Return the (x, y) coordinate for the center point of the cell that contains the specified text.  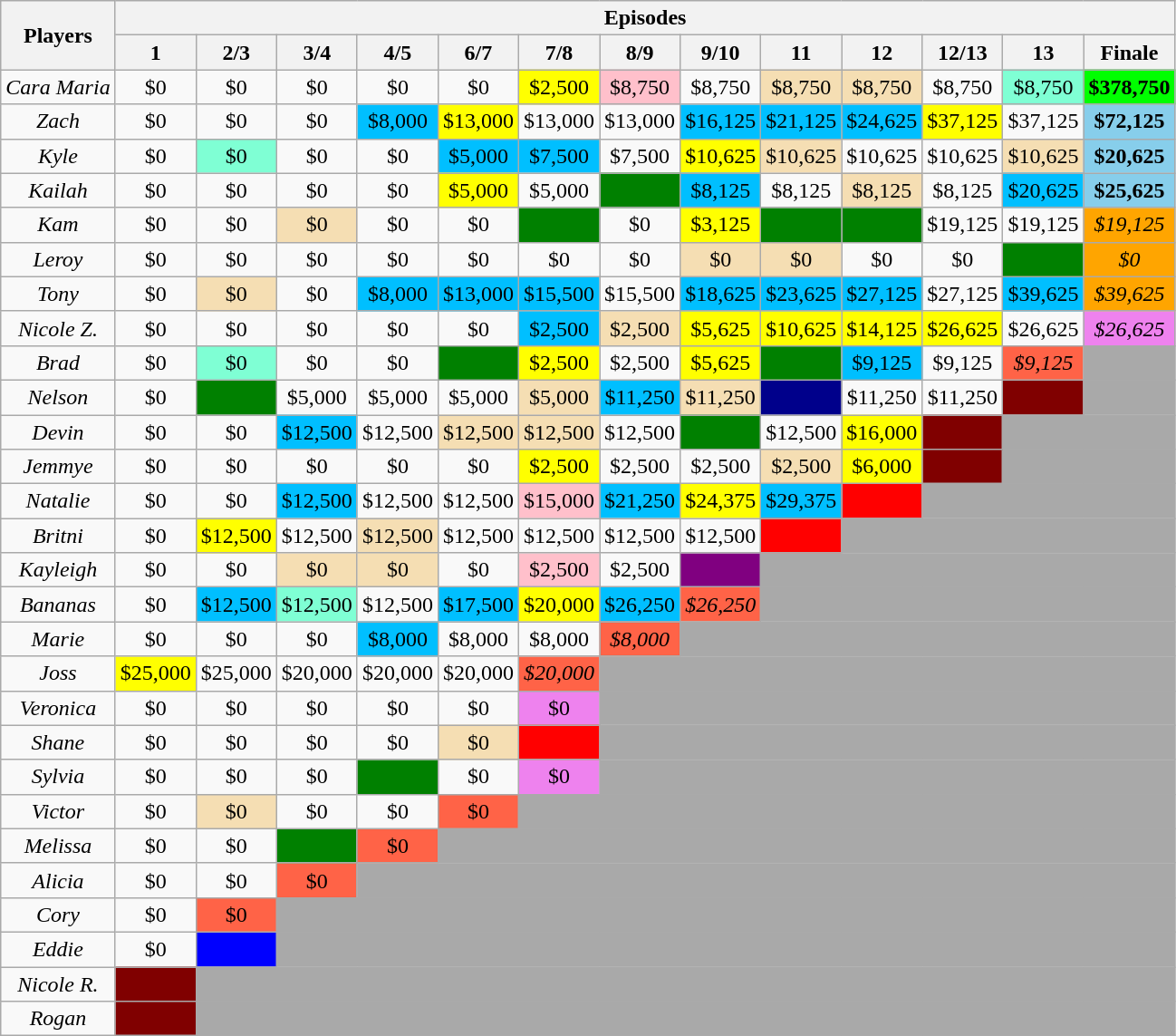
Episodes (645, 18)
$6,000 (882, 467)
$16,000 (882, 432)
Leroy (58, 259)
$16,125 (721, 121)
Shane (58, 742)
6/7 (478, 53)
$25,625 (1129, 190)
Cara Maria (58, 87)
Rogan (58, 1019)
Cory (58, 915)
Nelson (58, 397)
12/13 (962, 53)
$23,625 (801, 294)
Natalie (58, 501)
Joss (58, 673)
Players (58, 35)
Britni (58, 536)
9/10 (721, 53)
$72,125 (1129, 121)
$24,375 (721, 501)
Alicia (58, 880)
Victor (58, 811)
Nicole R. (58, 983)
12 (882, 53)
$17,500 (478, 605)
4/5 (397, 53)
Jemmye (58, 467)
Marie (58, 639)
Melissa (58, 846)
$378,750 (1129, 87)
Brad (58, 363)
$21,250 (640, 501)
Veronica (58, 708)
$21,125 (801, 121)
Eddie (58, 949)
$14,125 (882, 328)
11 (801, 53)
Devin (58, 432)
13 (1044, 53)
Kailah (58, 190)
3/4 (317, 53)
7/8 (558, 53)
Nicole Z. (58, 328)
Kam (58, 225)
Sylvia (58, 777)
8/9 (640, 53)
Bananas (58, 605)
$24,625 (882, 121)
2/3 (236, 53)
Tony (58, 294)
1 (156, 53)
Kyle (58, 156)
Zach (58, 121)
Finale (1129, 53)
$3,125 (721, 225)
$29,375 (801, 501)
$15,000 (558, 501)
$18,625 (721, 294)
Kayleigh (58, 570)
